Pinpoint the cell where the given text exists, returning its [x, y] midpoint coordinate. 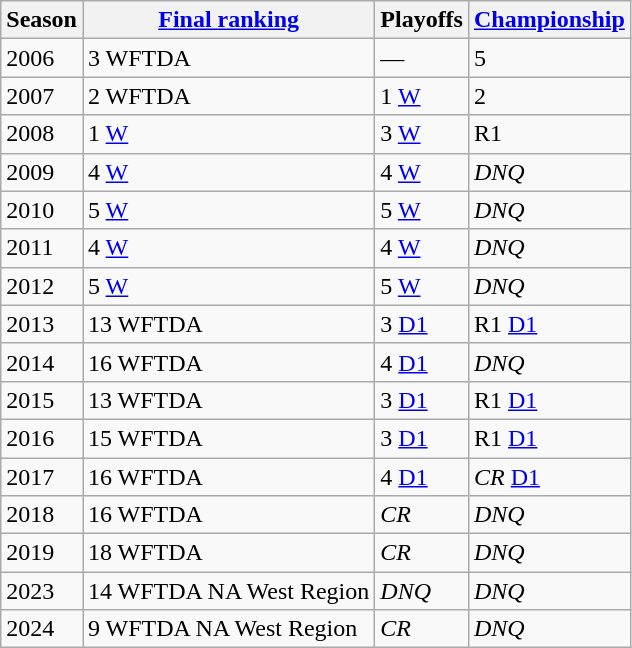
5 [549, 58]
2024 [42, 629]
2006 [42, 58]
Championship [549, 20]
CR D1 [549, 477]
2 [549, 96]
Season [42, 20]
2 WFTDA [228, 96]
3 WFTDA [228, 58]
18 WFTDA [228, 553]
Final ranking [228, 20]
2011 [42, 248]
2016 [42, 438]
2018 [42, 515]
2013 [42, 324]
2015 [42, 400]
2017 [42, 477]
15 WFTDA [228, 438]
14 WFTDA NA West Region [228, 591]
9 WFTDA NA West Region [228, 629]
2010 [42, 210]
2009 [42, 172]
Playoffs [422, 20]
2007 [42, 96]
2012 [42, 286]
3 W [422, 134]
2008 [42, 134]
— [422, 58]
R1 [549, 134]
2019 [42, 553]
2023 [42, 591]
2014 [42, 362]
